Identify which cell holds the provided text, then report its (x, y) central coordinate. 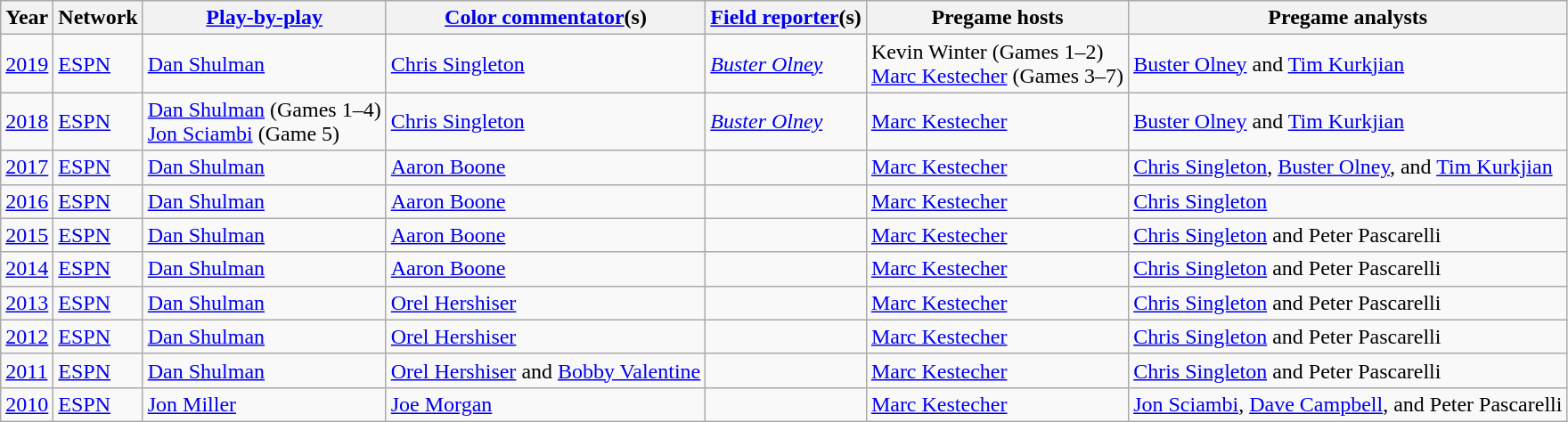
2014 (27, 269)
Color commentator(s) (545, 18)
2016 (27, 201)
2013 (27, 303)
Play-by-play (264, 18)
2019 (27, 64)
Jon Sciambi, Dave Campbell, and Peter Pascarelli (1348, 404)
2015 (27, 235)
2010 (27, 404)
Field reporter(s) (786, 18)
2011 (27, 370)
2017 (27, 167)
Year (27, 18)
Network (98, 18)
Pregame hosts (997, 18)
Jon Miller (264, 404)
Pregame analysts (1348, 18)
Dan Shulman (Games 1–4) Jon Sciambi (Game 5) (264, 121)
2012 (27, 337)
Kevin Winter (Games 1–2)Marc Kestecher (Games 3–7) (997, 64)
Joe Morgan (545, 404)
Orel Hershiser and Bobby Valentine (545, 370)
Chris Singleton, Buster Olney, and Tim Kurkjian (1348, 167)
2018 (27, 121)
